Find where the given text appears and provide that cell's center as [X, Y] coordinate. 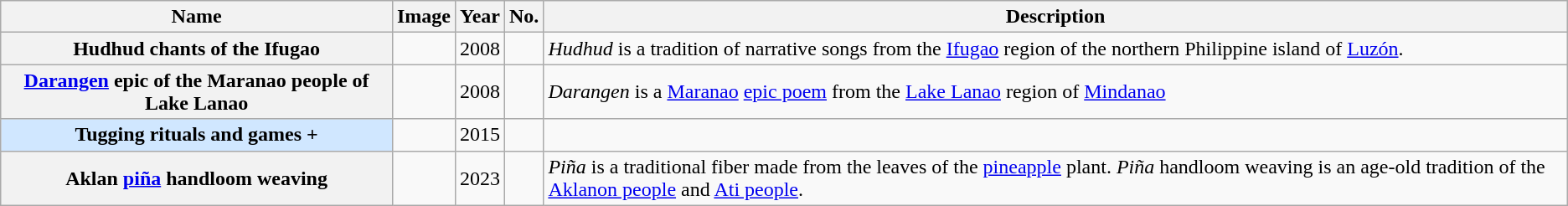
2015 [479, 135]
2023 [479, 178]
Hudhud is a tradition of narrative songs from the Ifugao region of the northern Philippine island of Luzón. [1055, 49]
Image [424, 17]
Tugging rituals and games + [197, 135]
Darangen epic of the Maranao people of Lake Lanao [197, 92]
Name [197, 17]
Year [479, 17]
Description [1055, 17]
Hudhud chants of the Ifugao [197, 49]
No. [524, 17]
Aklan piña handloom weaving [197, 178]
Darangen is a Maranao epic poem from the Lake Lanao region of Mindanao [1055, 92]
